Capture the cell that displays the provided text and extract its [X, Y] central coordinate. 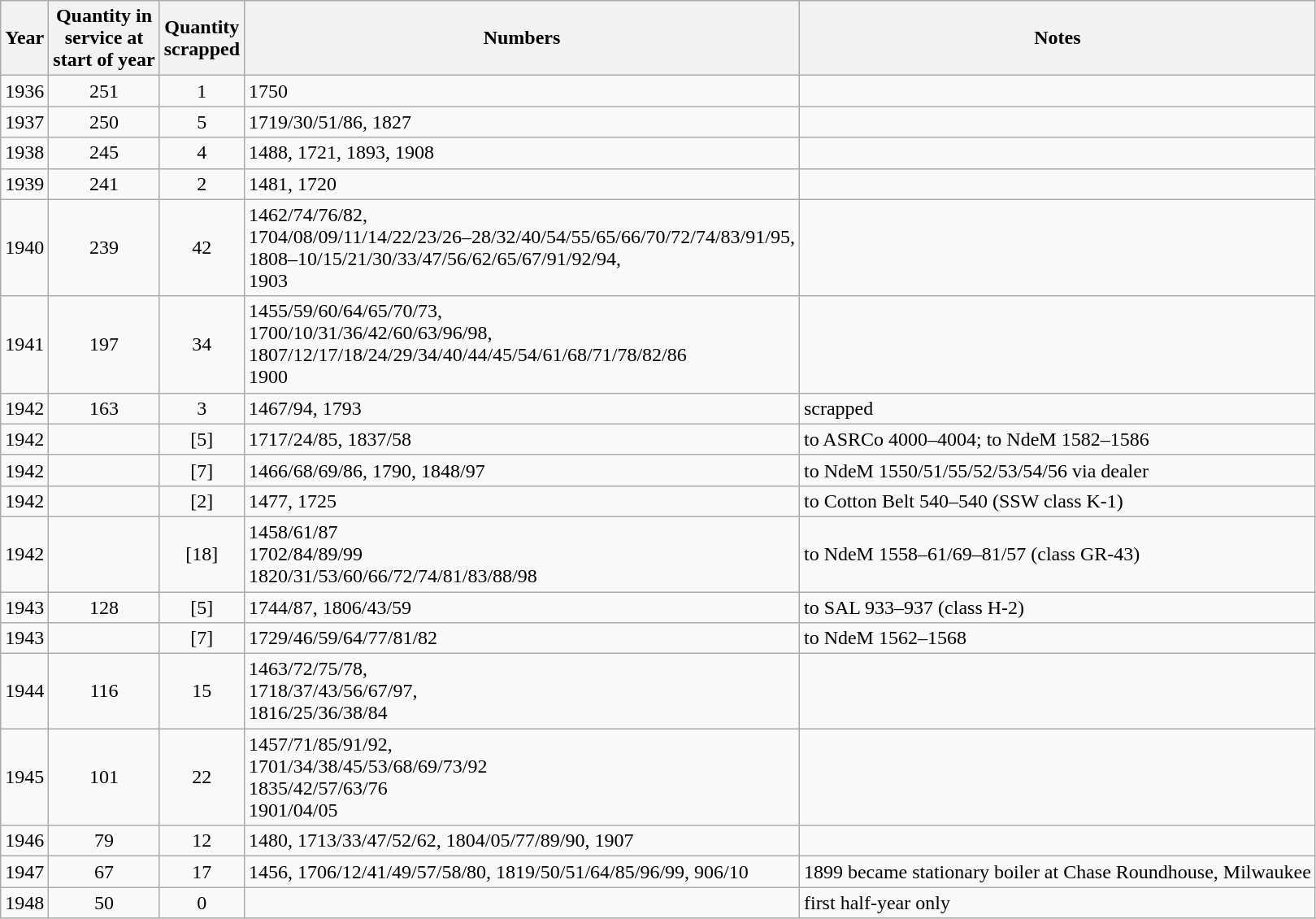
1717/24/85, 1837/58 [522, 439]
1936 [24, 91]
251 [104, 91]
1719/30/51/86, 1827 [522, 122]
1941 [24, 345]
1947 [24, 872]
1945 [24, 777]
1944 [24, 691]
to NdeM 1558–61/69–81/57 (class GR-43) [1057, 554]
116 [104, 691]
1463/72/75/78, 1718/37/43/56/67/97, 1816/25/36/38/84 [522, 691]
1899 became stationary boiler at Chase Roundhouse, Milwaukee [1057, 872]
1948 [24, 903]
1456, 1706/12/41/49/57/58/80, 1819/50/51/64/85/96/99, 906/10 [522, 872]
1938 [24, 153]
0 [202, 903]
to NdeM 1562–1568 [1057, 638]
1458/61/87 1702/84/89/99 1820/31/53/60/66/72/74/81/83/88/98 [522, 554]
Notes [1057, 38]
1940 [24, 247]
250 [104, 122]
scrapped [1057, 408]
1939 [24, 184]
1488, 1721, 1893, 1908 [522, 153]
1467/94, 1793 [522, 408]
to NdeM 1550/51/55/52/53/54/56 via dealer [1057, 470]
1937 [24, 122]
197 [104, 345]
1455/59/60/64/65/70/73, 1700/10/31/36/42/60/63/96/98, 1807/12/17/18/24/29/34/40/44/45/54/61/68/71/78/82/86 1900 [522, 345]
1 [202, 91]
1480, 1713/33/47/52/62, 1804/05/77/89/90, 1907 [522, 841]
67 [104, 872]
[18] [202, 554]
128 [104, 608]
Year [24, 38]
1729/46/59/64/77/81/82 [522, 638]
12 [202, 841]
to SAL 933–937 (class H-2) [1057, 608]
to ASRCo 4000–4004; to NdeM 1582–1586 [1057, 439]
1481, 1720 [522, 184]
3 [202, 408]
to Cotton Belt 540–540 (SSW class K-1) [1057, 501]
1744/87, 1806/43/59 [522, 608]
15 [202, 691]
101 [104, 777]
34 [202, 345]
1457/71/85/91/92, 1701/34/38/45/53/68/69/73/92 1835/42/57/63/76 1901/04/05 [522, 777]
1462/74/76/82, 1704/08/09/11/14/22/23/26–28/32/40/54/55/65/66/70/72/74/83/91/95, 1808–10/15/21/30/33/47/56/62/65/67/91/92/94, 1903 [522, 247]
1466/68/69/86, 1790, 1848/97 [522, 470]
241 [104, 184]
1946 [24, 841]
17 [202, 872]
Numbers [522, 38]
239 [104, 247]
50 [104, 903]
22 [202, 777]
first half-year only [1057, 903]
Quantity inservice atstart of year [104, 38]
1750 [522, 91]
1477, 1725 [522, 501]
5 [202, 122]
Quantityscrapped [202, 38]
79 [104, 841]
2 [202, 184]
245 [104, 153]
163 [104, 408]
[2] [202, 501]
4 [202, 153]
42 [202, 247]
